For the text-containing cell, return its midpoint in (x, y) coordinate format. 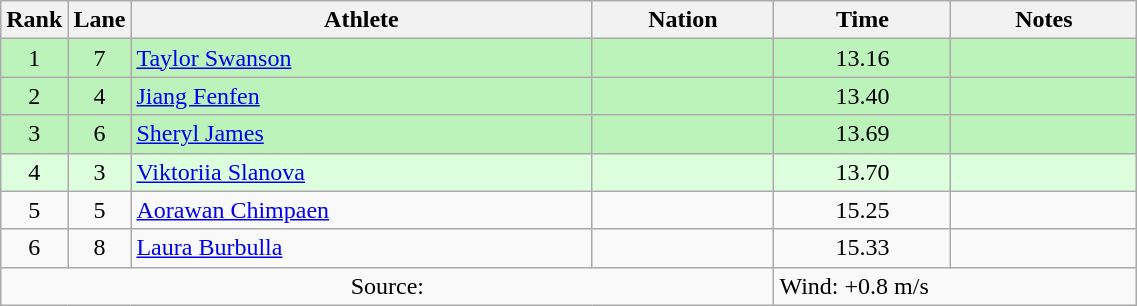
13.70 (862, 172)
Viktoriia Slanova (362, 172)
8 (100, 248)
13.69 (862, 134)
13.16 (862, 58)
Jiang Fenfen (362, 96)
2 (34, 96)
1 (34, 58)
Notes (1044, 20)
Lane (100, 20)
Rank (34, 20)
Athlete (362, 20)
Aorawan Chimpaen (362, 210)
Wind: +0.8 m/s (956, 286)
Sheryl James (362, 134)
Nation (683, 20)
15.25 (862, 210)
15.33 (862, 248)
Time (862, 20)
13.40 (862, 96)
7 (100, 58)
Laura Burbulla (362, 248)
Source: (388, 286)
Taylor Swanson (362, 58)
